Pinpoint the cell where the given text exists, returning its [x, y] midpoint coordinate. 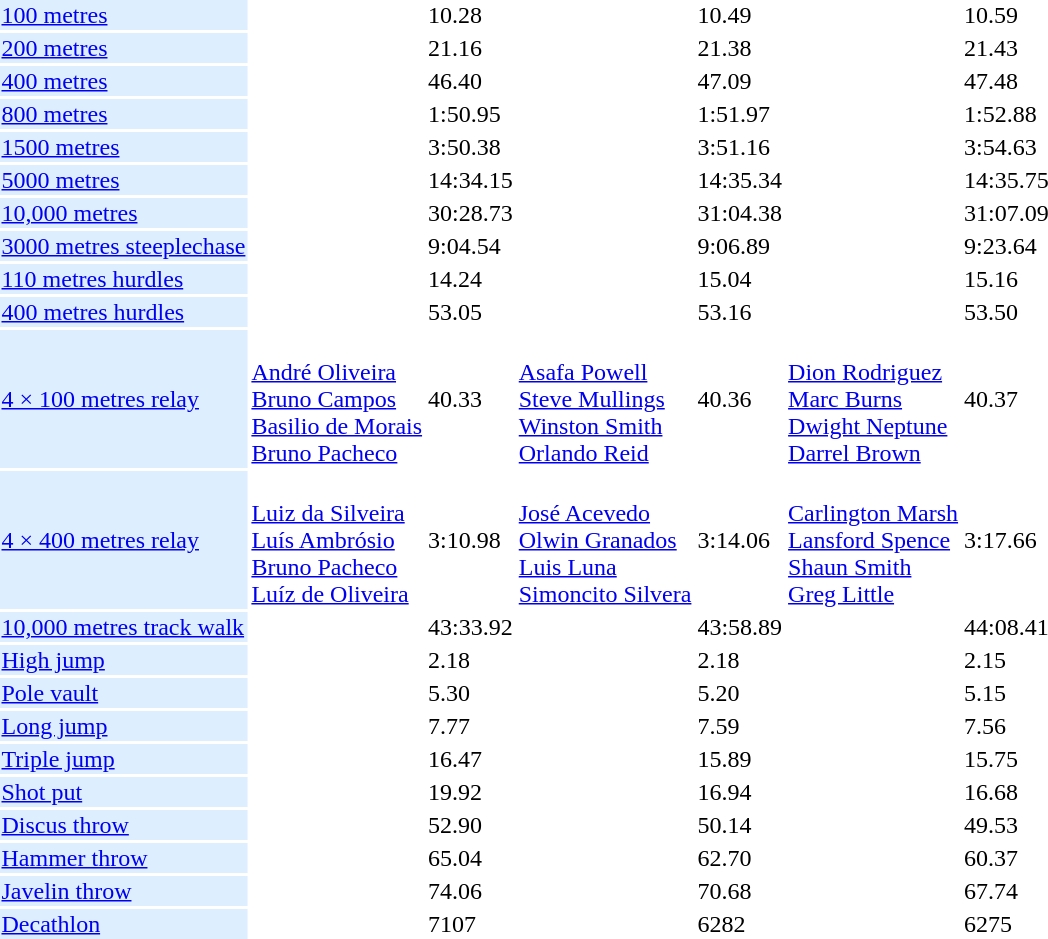
74.06 [471, 891]
21.16 [471, 48]
Decathlon [124, 924]
21.38 [740, 48]
400 metres hurdles [124, 312]
Luiz da SilveiraLuís AmbrósioBruno PachecoLuíz de Oliveira [337, 540]
5.20 [740, 693]
7.59 [740, 726]
9:04.54 [471, 246]
70.68 [740, 891]
40.36 [740, 399]
7.77 [471, 726]
53.05 [471, 312]
43:33.92 [471, 627]
High jump [124, 660]
16.94 [740, 792]
50.14 [740, 825]
14:34.15 [471, 180]
7107 [471, 924]
15.04 [740, 279]
47.09 [740, 81]
3000 metres steeplechase [124, 246]
15.89 [740, 759]
110 metres hurdles [124, 279]
10.28 [471, 15]
José AcevedoOlwin GranadosLuis LunaSimoncito Silvera [605, 540]
100 metres [124, 15]
3:10.98 [471, 540]
19.92 [471, 792]
14:35.34 [740, 180]
400 metres [124, 81]
3:14.06 [740, 540]
Discus throw [124, 825]
16.47 [471, 759]
1500 metres [124, 147]
9:06.89 [740, 246]
6282 [740, 924]
43:58.89 [740, 627]
3:50.38 [471, 147]
Hammer throw [124, 858]
3:51.16 [740, 147]
40.33 [471, 399]
46.40 [471, 81]
30:28.73 [471, 213]
Javelin throw [124, 891]
31:04.38 [740, 213]
Shot put [124, 792]
Carlington MarshLansford SpenceShaun SmithGreg Little [874, 540]
200 metres [124, 48]
10.49 [740, 15]
1:51.97 [740, 114]
4 × 100 metres relay [124, 399]
52.90 [471, 825]
Dion RodriguezMarc BurnsDwight NeptuneDarrel Brown [874, 399]
800 metres [124, 114]
65.04 [471, 858]
1:50.95 [471, 114]
62.70 [740, 858]
5000 metres [124, 180]
Pole vault [124, 693]
Long jump [124, 726]
Asafa PowellSteve MullingsWinston SmithOrlando Reid [605, 399]
Triple jump [124, 759]
5.30 [471, 693]
53.16 [740, 312]
André OliveiraBruno CamposBasilio de MoraisBruno Pacheco [337, 399]
4 × 400 metres relay [124, 540]
14.24 [471, 279]
10,000 metres track walk [124, 627]
10,000 metres [124, 213]
